Detect which cell encompasses the target text, then output its (x, y) center coordinate. 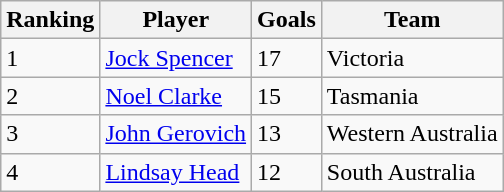
3 (50, 134)
4 (50, 172)
John Gerovich (176, 134)
Lindsay Head (176, 172)
12 (287, 172)
Team (412, 20)
Victoria (412, 58)
1 (50, 58)
Noel Clarke (176, 96)
13 (287, 134)
Goals (287, 20)
15 (287, 96)
Jock Spencer (176, 58)
Tasmania (412, 96)
South Australia (412, 172)
2 (50, 96)
Player (176, 20)
Western Australia (412, 134)
Ranking (50, 20)
17 (287, 58)
